Detect which cell encompasses the target text, then output its [x, y] center coordinate. 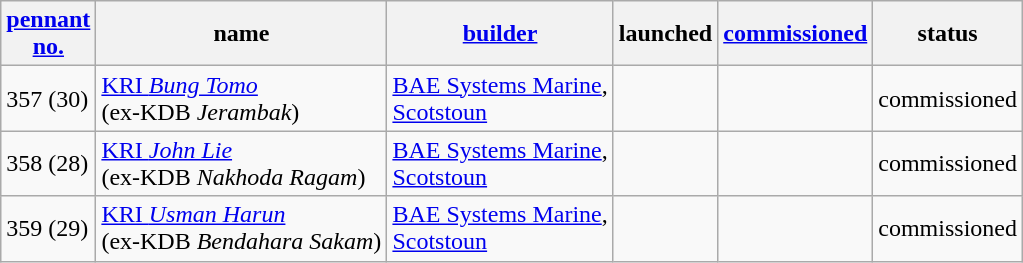
KRI Usman Harun(ex-KDB Bendahara Sakam) [242, 228]
KRI John Lie(ex-KDB Nakhoda Ragam) [242, 164]
builder [500, 34]
359 (29) [48, 228]
357 (30) [48, 98]
status [948, 34]
KRI Bung Tomo(ex-KDB Jerambak) [242, 98]
launched [665, 34]
358 (28) [48, 164]
name [242, 34]
pennantno. [48, 34]
